Provide the [X, Y] coordinate of the cell's center where the given text is located.  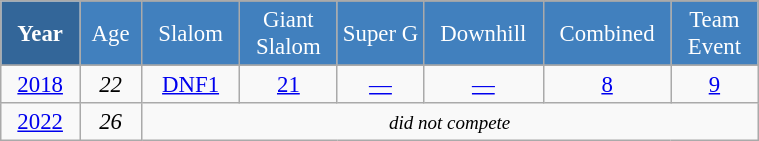
Year [40, 34]
22 [111, 85]
2018 [40, 85]
Downhill [484, 34]
DNF1 [191, 85]
did not compete [450, 122]
Slalom [191, 34]
26 [111, 122]
21 [288, 85]
Team Event [714, 34]
2022 [40, 122]
Super G [380, 34]
GiantSlalom [288, 34]
Age [111, 34]
Combined [607, 34]
9 [714, 85]
8 [607, 85]
